Search for the cell housing the specified text and yield its (X, Y) center coordinate. 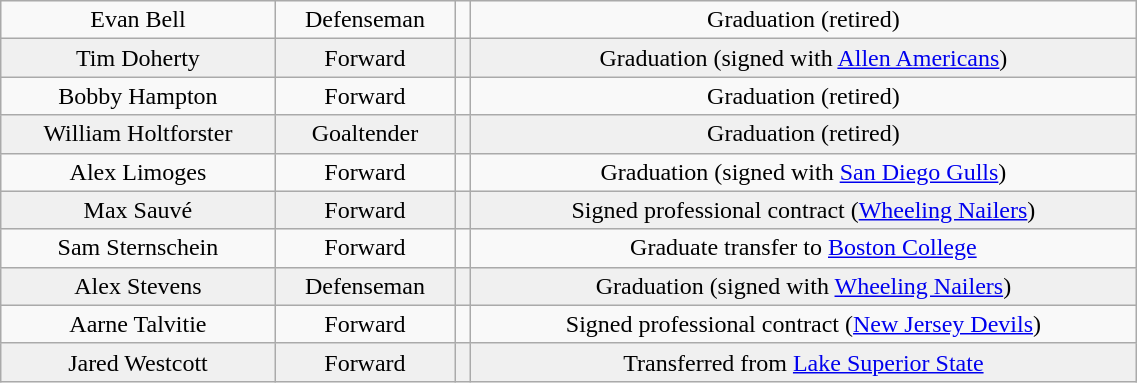
Bobby Hampton (138, 96)
Jared Westcott (138, 362)
Signed professional contract (New Jersey Devils) (804, 324)
Graduation (signed with San Diego Gulls) (804, 172)
Graduation (signed with Wheeling Nailers) (804, 286)
Tim Doherty (138, 58)
William Holtforster (138, 134)
Evan Bell (138, 20)
Graduate transfer to Boston College (804, 248)
Sam Sternschein (138, 248)
Alex Stevens (138, 286)
Transferred from Lake Superior State (804, 362)
Goaltender (365, 134)
Aarne Talvitie (138, 324)
Signed professional contract (Wheeling Nailers) (804, 210)
Graduation (signed with Allen Americans) (804, 58)
Alex Limoges (138, 172)
Max Sauvé (138, 210)
